Capture the cell that displays the provided text and extract its [X, Y] central coordinate. 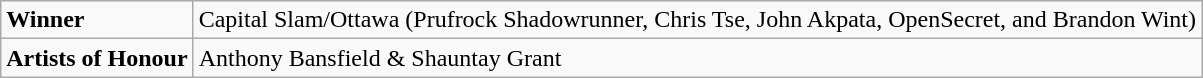
Winner [97, 20]
Capital Slam/Ottawa (Prufrock Shadowrunner, Chris Tse, John Akpata, OpenSecret, and Brandon Wint) [697, 20]
Artists of Honour [97, 58]
Anthony Bansfield & Shauntay Grant [697, 58]
